Extract the [X, Y] coordinate from the center of the cell holding the provided text.  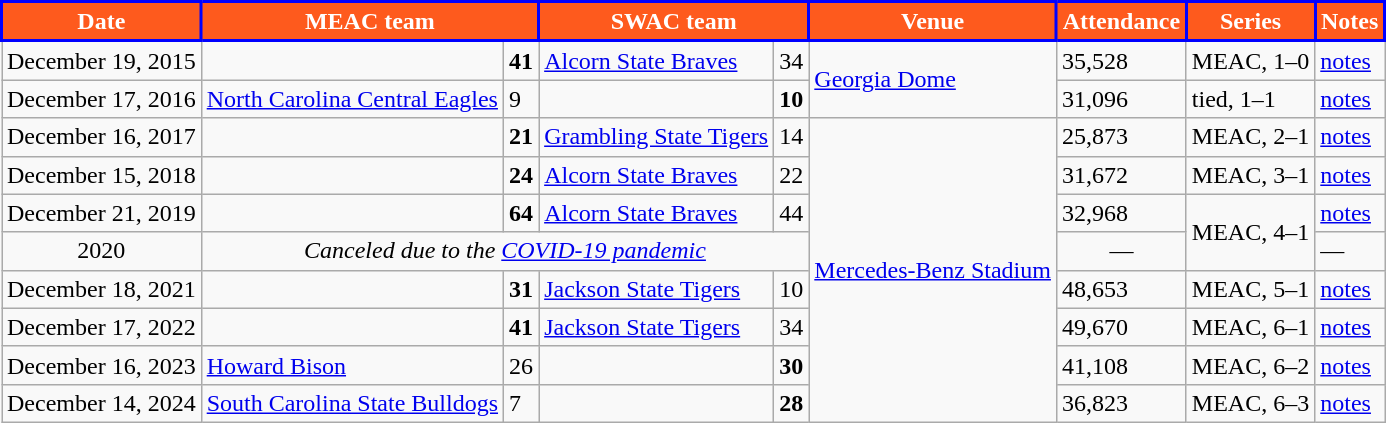
2020 [102, 251]
9 [522, 99]
MEAC team [370, 22]
25,873 [1121, 137]
December 19, 2015 [102, 60]
7 [522, 403]
MEAC, 2–1 [1250, 137]
41,108 [1121, 365]
SWAC team [674, 22]
Date [102, 22]
MEAC, 1–0 [1250, 60]
MEAC, 6–1 [1250, 327]
31,672 [1121, 175]
14 [792, 137]
tied, 1–1 [1250, 99]
MEAC, 5–1 [1250, 289]
South Carolina State Bulldogs [352, 403]
49,670 [1121, 327]
North Carolina Central Eagles [352, 99]
36,823 [1121, 403]
Georgia Dome [933, 80]
Attendance [1121, 22]
December 17, 2022 [102, 327]
24 [522, 175]
44 [792, 213]
December 14, 2024 [102, 403]
26 [522, 365]
December 15, 2018 [102, 175]
31,096 [1121, 99]
Canceled due to the COVID-19 pandemic [505, 251]
28 [792, 403]
MEAC, 3–1 [1250, 175]
30 [792, 365]
December 18, 2021 [102, 289]
35,528 [1121, 60]
Mercedes-Benz Stadium [933, 270]
31 [522, 289]
Grambling State Tigers [656, 137]
December 16, 2023 [102, 365]
48,653 [1121, 289]
Howard Bison [352, 365]
December 16, 2017 [102, 137]
22 [792, 175]
Venue [933, 22]
MEAC, 6–3 [1250, 403]
21 [522, 137]
Series [1250, 22]
MEAC, 4–1 [1250, 232]
Notes [1350, 22]
32,968 [1121, 213]
64 [522, 213]
MEAC, 6–2 [1250, 365]
December 21, 2019 [102, 213]
December 17, 2016 [102, 99]
